From the cell containing the given text, extract its center point as (x, y) coordinate. 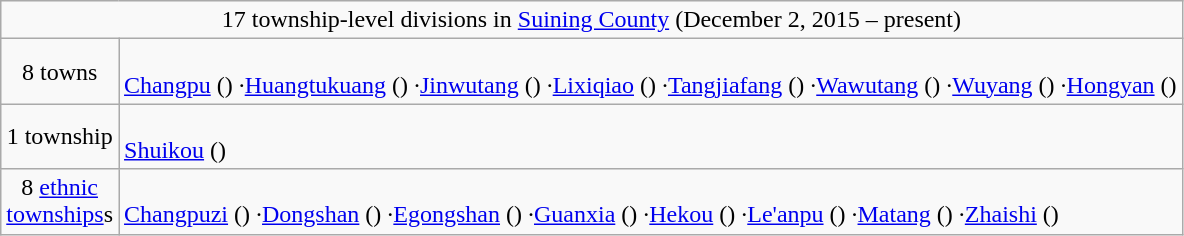
8 ethnic townshipss (60, 202)
8 towns (60, 72)
17 township-level divisions in Suining County (December 2, 2015 – present) (592, 20)
1 township (60, 136)
Changpuzi () ·Dongshan () ·Egongshan () ·Guanxia () ·Hekou () ·Le'anpu () ·Matang () ·Zhaishi () (651, 202)
Changpu () ·Huangtukuang () ·Jinwutang () ·Lixiqiao () ·Tangjiafang () ·Wawutang () ·Wuyang () ·Hongyan () (651, 72)
Shuikou () (651, 136)
